Pinpoint the cell where the given text exists, returning its (x, y) midpoint coordinate. 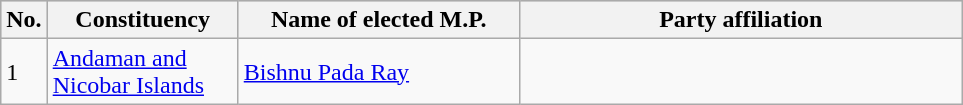
Andaman and Nicobar Islands (142, 72)
Party affiliation (740, 20)
Constituency (142, 20)
No. (24, 20)
Bishnu Pada Ray (378, 72)
Name of elected M.P. (378, 20)
1 (24, 72)
